Capture the cell that displays the provided text and extract its [X, Y] central coordinate. 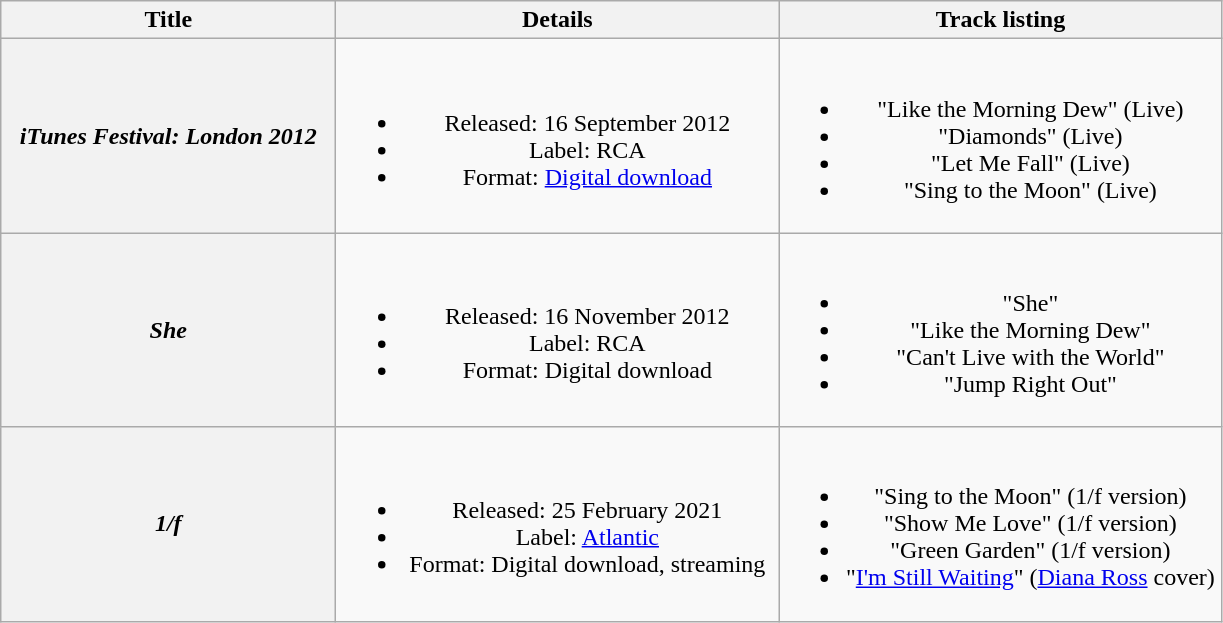
"Like the Morning Dew" (Live)"Diamonds" (Live)"Let Me Fall" (Live)"Sing to the Moon" (Live) [1000, 136]
Released: 16 November 2012Label: RCAFormat: Digital download [558, 330]
"She""Like the Morning Dew""Can't Live with the World""Jump Right Out" [1000, 330]
Track listing [1000, 20]
Released: 16 September 2012Label: RCAFormat: Digital download [558, 136]
She [168, 330]
Details [558, 20]
"Sing to the Moon" (1/f version)"Show Me Love" (1/f version)"Green Garden" (1/f version)"I'm Still Waiting" (Diana Ross cover) [1000, 524]
Released: 25 February 2021Label: AtlanticFormat: Digital download, streaming [558, 524]
Title [168, 20]
1/f [168, 524]
iTunes Festival: London 2012 [168, 136]
